Provide the [X, Y] coordinate of the cell's center where the given text is located.  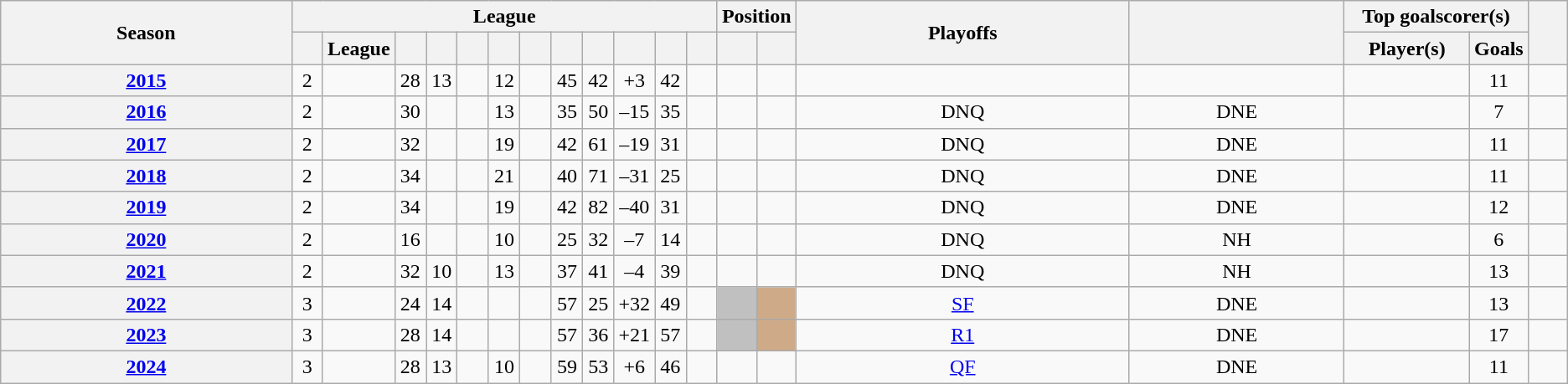
71 [598, 176]
39 [670, 271]
46 [670, 366]
+32 [635, 303]
17 [1498, 335]
2024 [146, 366]
36 [598, 335]
61 [598, 144]
SF [962, 303]
6 [1498, 239]
30 [410, 112]
2016 [146, 112]
40 [566, 176]
+6 [635, 366]
16 [410, 239]
–40 [635, 207]
Position [756, 17]
7 [1498, 112]
21 [504, 176]
2020 [146, 239]
+21 [635, 335]
50 [598, 112]
49 [670, 303]
Top goalscorer(s) [1436, 17]
59 [566, 366]
+3 [635, 80]
2022 [146, 303]
45 [566, 80]
2017 [146, 144]
Goals [1498, 49]
2019 [146, 207]
–7 [635, 239]
–15 [635, 112]
2023 [146, 335]
24 [410, 303]
2021 [146, 271]
R1 [962, 335]
41 [598, 271]
2015 [146, 80]
Player(s) [1407, 49]
53 [598, 366]
–31 [635, 176]
Playoffs [962, 33]
–4 [635, 271]
–19 [635, 144]
82 [598, 207]
37 [566, 271]
QF [962, 366]
2018 [146, 176]
Season [146, 33]
